Locate the cell with the specified text and output its [X, Y] center coordinate. 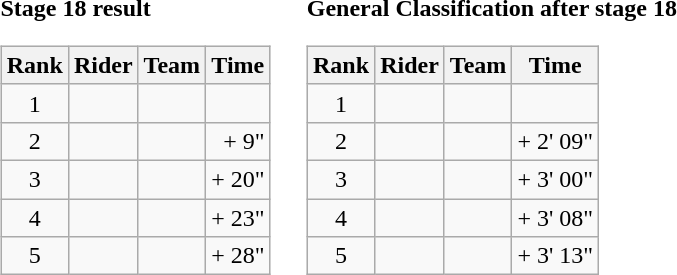
+ 9" [238, 141]
+ 28" [238, 256]
+ 3' 00" [556, 179]
+ 23" [238, 217]
+ 3' 08" [556, 217]
+ 2' 09" [556, 141]
+ 20" [238, 179]
+ 3' 13" [556, 256]
